Return [x, y] of the center of cell containing provided text 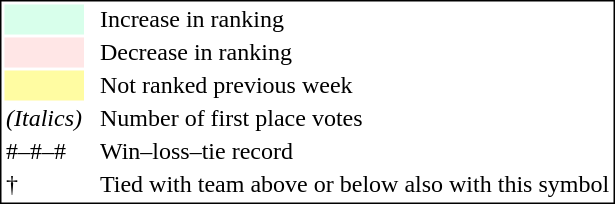
Win–loss–tie record [354, 151]
(Italics) [44, 119]
#–#–# [44, 151]
Tied with team above or below also with this symbol [354, 185]
Number of first place votes [354, 119]
Not ranked previous week [354, 85]
Decrease in ranking [354, 53]
Increase in ranking [354, 19]
† [44, 185]
